For the text-containing cell, return its midpoint in [X, Y] coordinate format. 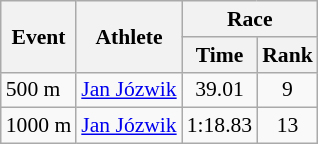
9 [288, 90]
13 [288, 126]
1000 m [38, 126]
39.01 [220, 90]
Rank [288, 55]
1:18.83 [220, 126]
Event [38, 36]
Race [250, 19]
Time [220, 55]
Athlete [128, 36]
500 m [38, 90]
